Return the (x, y) coordinate for the center point of the cell that contains the specified text.  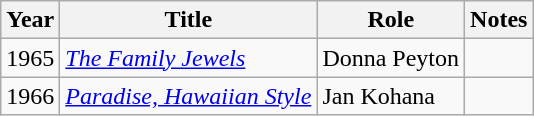
The Family Jewels (188, 58)
1965 (30, 58)
Jan Kohana (391, 96)
Donna Peyton (391, 58)
Paradise, Hawaiian Style (188, 96)
1966 (30, 96)
Notes (499, 20)
Year (30, 20)
Title (188, 20)
Role (391, 20)
